Detect which cell encompasses the target text, then output its (x, y) center coordinate. 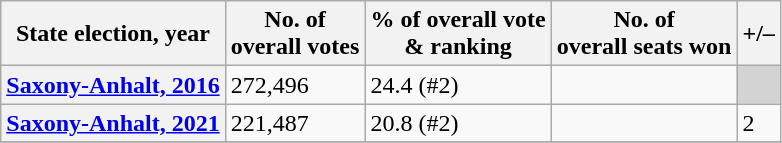
272,496 (295, 85)
% of overall vote & ranking (458, 34)
2 (758, 123)
No. ofoverall votes (295, 34)
Saxony-Anhalt, 2016 (113, 85)
221,487 (295, 123)
24.4 (#2) (458, 85)
Saxony-Anhalt, 2021 (113, 123)
+/– (758, 34)
State election, year (113, 34)
No. ofoverall seats won (644, 34)
20.8 (#2) (458, 123)
